Provide the [x, y] coordinate of the cell's center where the given text is located.  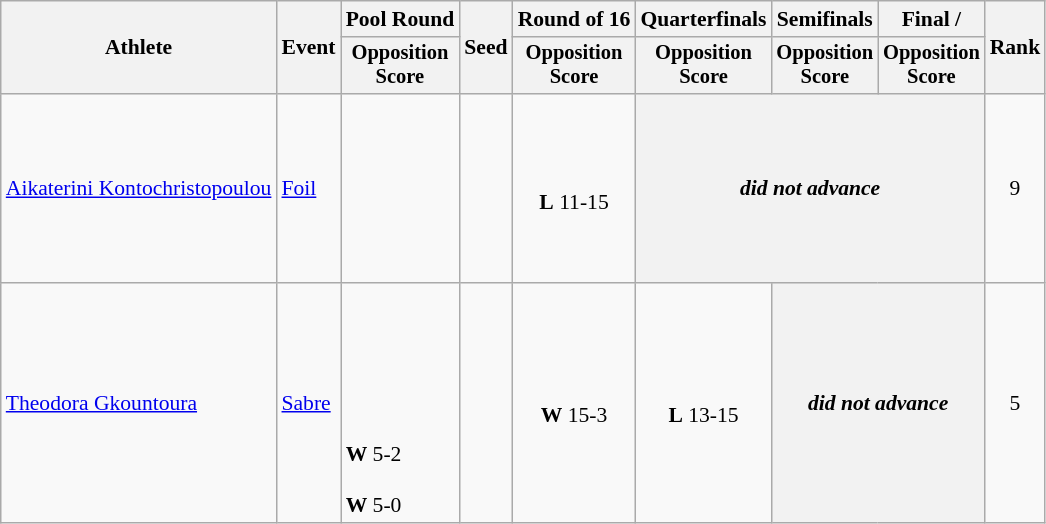
Event [308, 48]
L 13-15 [703, 403]
Theodora Gkountoura [139, 403]
L 11-15 [574, 188]
Pool Round [400, 19]
Seed [486, 48]
Semifinals [824, 19]
Quarterfinals [703, 19]
Sabre [308, 403]
Foil [308, 188]
W 5-2W 5-0 [400, 403]
W 15-3 [574, 403]
9 [1016, 188]
5 [1016, 403]
Final / [932, 19]
Aikaterini Kontochristopoulou [139, 188]
Round of 16 [574, 19]
Athlete [139, 48]
Rank [1016, 48]
